Pinpoint the cell where the given text exists, returning its (X, Y) midpoint coordinate. 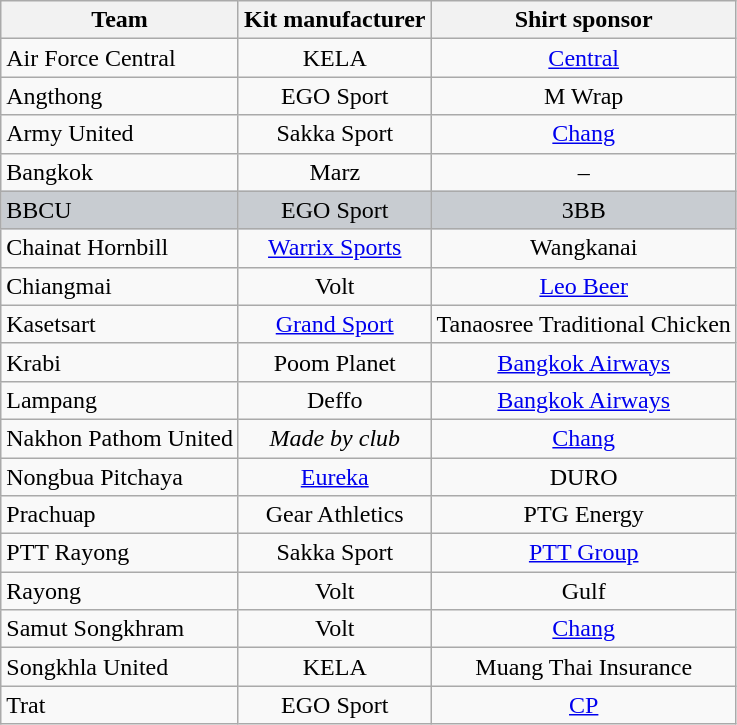
Grand Sport (334, 324)
Team (120, 20)
Marz (334, 172)
Tanaosree Traditional Chicken (584, 324)
Prachuap (120, 515)
Nongbua Pitchaya (120, 477)
Central (584, 58)
Muang Thai Insurance (584, 667)
Deffo (334, 400)
3BB (584, 210)
Kit manufacturer (334, 20)
CP (584, 705)
Songkhla United (120, 667)
BBCU (120, 210)
Gulf (584, 591)
PTT Group (584, 553)
Krabi (120, 362)
Kasetsart (120, 324)
Poom Planet (334, 362)
Army United (120, 134)
Angthong (120, 96)
Chainat Hornbill (120, 248)
Lampang (120, 400)
Eureka (334, 477)
PTG Energy (584, 515)
Shirt sponsor (584, 20)
– (584, 172)
Made by club (334, 438)
Trat (120, 705)
Samut Songkhram (120, 629)
Air Force Central (120, 58)
Chiangmai (120, 286)
Leo Beer (584, 286)
M Wrap (584, 96)
Wangkanai (584, 248)
Rayong (120, 591)
PTT Rayong (120, 553)
Bangkok (120, 172)
Warrix Sports (334, 248)
Gear Athletics (334, 515)
Nakhon Pathom United (120, 438)
DURO (584, 477)
